Locate the cell with the specified text and output its [x, y] center coordinate. 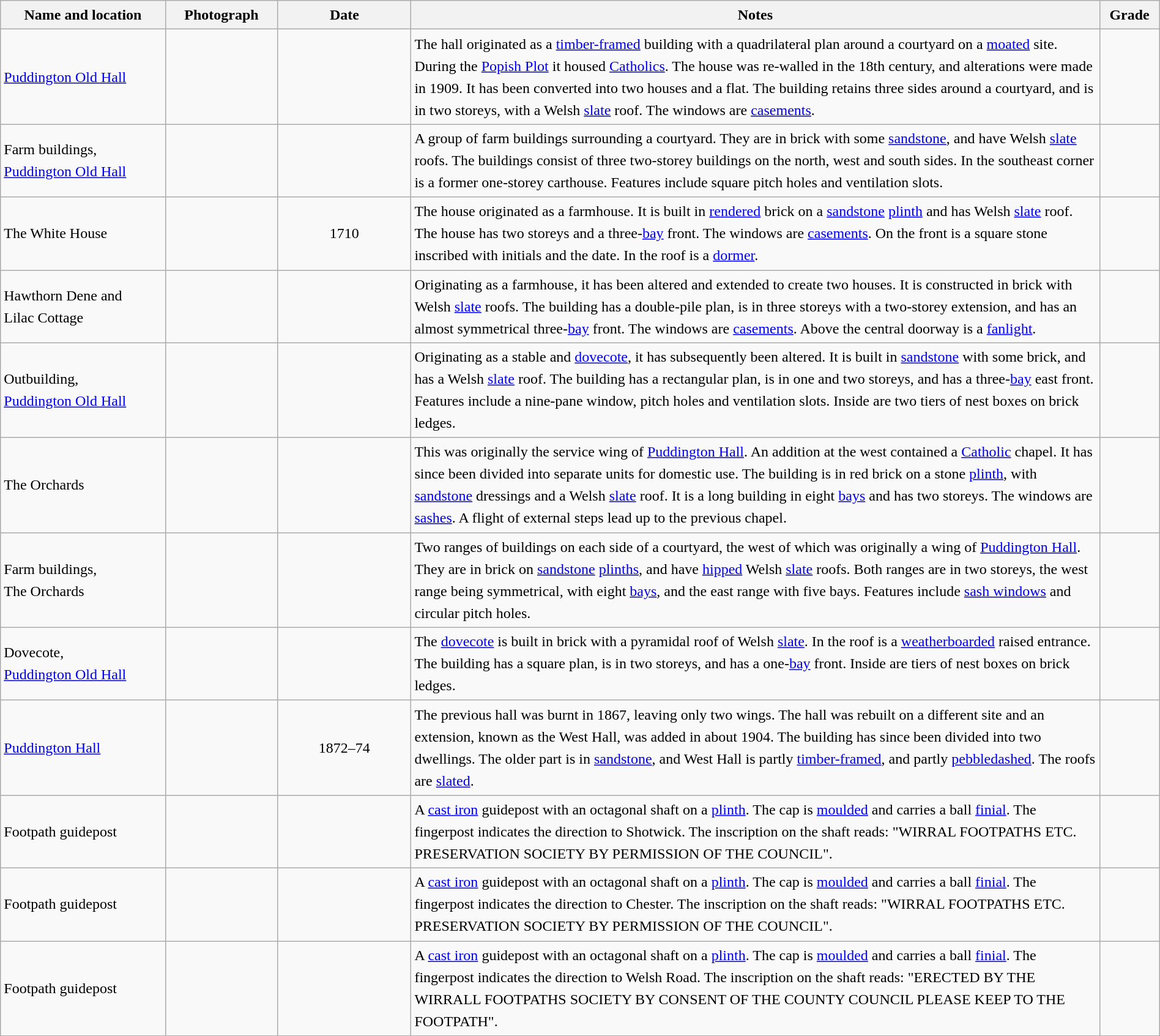
Date [344, 15]
Name and location [83, 15]
Notes [755, 15]
Outbuilding,Puddington Old Hall [83, 390]
Photograph [221, 15]
Dovecote,Puddington Old Hall [83, 663]
Grade [1129, 15]
Puddington Old Hall [83, 77]
1710 [344, 234]
1872–74 [344, 748]
Hawthorn Dene andLilac Cottage [83, 306]
Farm buildings,The Orchards [83, 580]
Puddington Hall [83, 748]
Farm buildings,Puddington Old Hall [83, 160]
The White House [83, 234]
The Orchards [83, 485]
